Search for the cell housing the specified text and yield its (x, y) center coordinate. 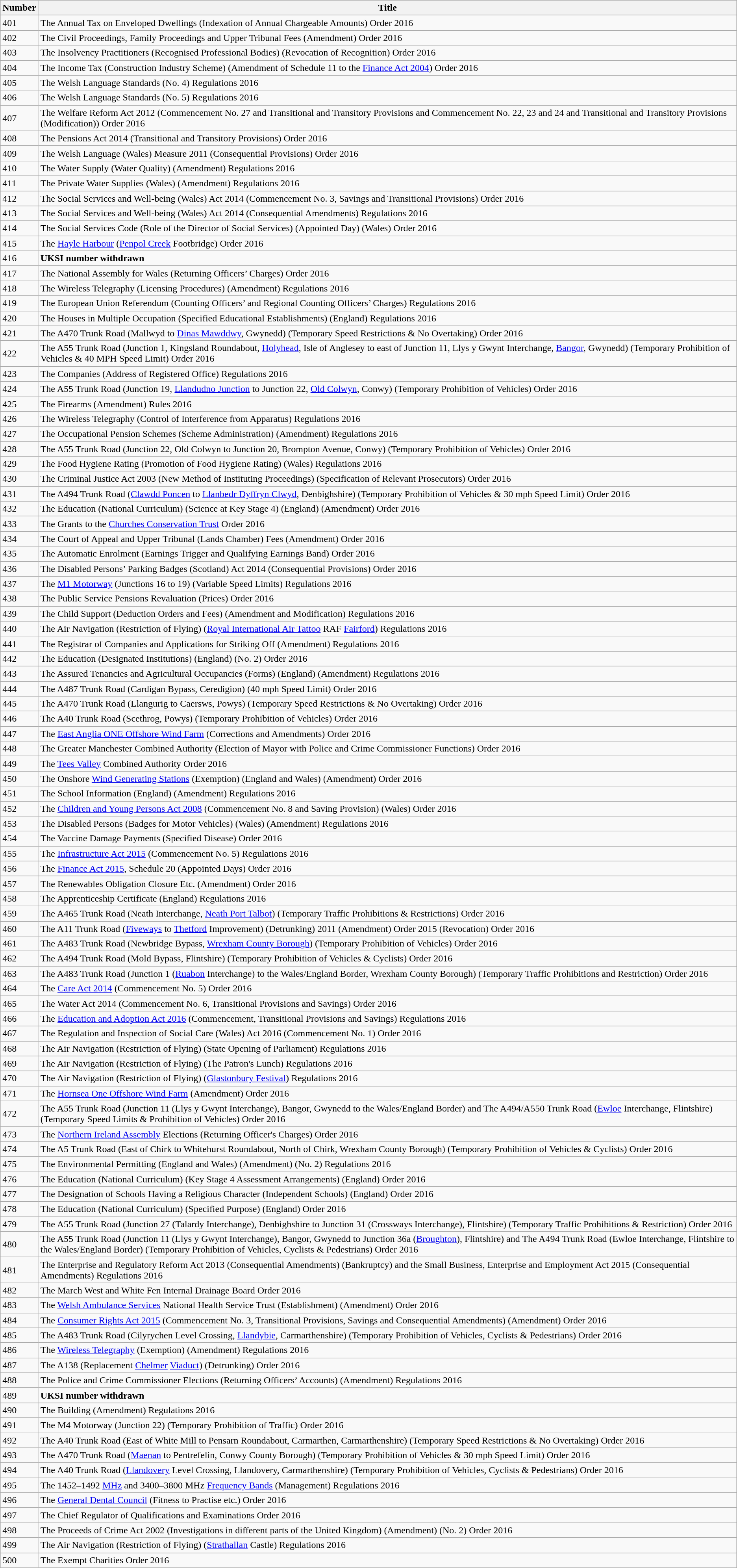
437 (19, 584)
453 (19, 824)
The Welsh Language Standards (No. 5) Regulations 2016 (387, 98)
485 (19, 1335)
The Apprenticeship Certificate (England) Regulations 2016 (387, 898)
447 (19, 734)
476 (19, 1179)
The A483 Trunk Road (Newbridge Bypass, Wrexham County Borough) (Temporary Prohibition of Vehicles) Order 2016 (387, 944)
The Education (National Curriculum) (Key Stage 4 Assessment Arrangements) (England) Order 2016 (387, 1179)
492 (19, 1440)
The Hornsea One Offshore Wind Farm (Amendment) Order 2016 (387, 1093)
432 (19, 509)
The Wireless Telegraphy (Exemption) (Amendment) Regulations 2016 (387, 1350)
The Water Act 2014 (Commencement No. 6, Transitional Provisions and Savings) Order 2016 (387, 1004)
The Care Act 2014 (Commencement No. 5) Order 2016 (387, 989)
474 (19, 1149)
458 (19, 898)
The Court of Appeal and Upper Tribunal (Lands Chamber) Fees (Amendment) Order 2016 (387, 539)
402 (19, 38)
The A138 (Replacement Chelmer Viaduct) (Detrunking) Order 2016 (387, 1365)
438 (19, 599)
459 (19, 913)
403 (19, 53)
The A11 Trunk Road (Fiveways to Thetford Improvement) (Detrunking) 2011 (Amendment) Order 2015 (Revocation) Order 2016 (387, 928)
407 (19, 118)
The A55 Trunk Road (Junction 19, Llandudno Junction to Junction 22, Old Colwyn, Conwy) (Temporary Prohibition of Vehicles) Order 2016 (387, 389)
The Welsh Language (Wales) Measure 2011 (Consequential Provisions) Order 2016 (387, 153)
The Hayle Harbour (Penpol Creek Footbridge) Order 2016 (387, 243)
471 (19, 1093)
484 (19, 1320)
410 (19, 168)
409 (19, 153)
The A465 Trunk Road (Neath Interchange, Neath Port Talbot) (Temporary Traffic Prohibitions & Restrictions) Order 2016 (387, 913)
444 (19, 689)
The Renewables Obligation Closure Etc. (Amendment) Order 2016 (387, 883)
488 (19, 1380)
The Disabled Persons’ Parking Badges (Scotland) Act 2014 (Consequential Provisions) Order 2016 (387, 569)
482 (19, 1290)
420 (19, 318)
The Private Water Supplies (Wales) (Amendment) Regulations 2016 (387, 183)
473 (19, 1134)
486 (19, 1350)
441 (19, 644)
Title (387, 8)
The Onshore Wind Generating Stations (Exemption) (England and Wales) (Amendment) Order 2016 (387, 779)
The Insolvency Practitioners (Recognised Professional Bodies) (Revocation of Recognition) Order 2016 (387, 53)
The Education (National Curriculum) (Science at Key Stage 4) (England) (Amendment) Order 2016 (387, 509)
The Education (Designated Institutions) (England) (No. 2) Order 2016 (387, 659)
The Environmental Permitting (England and Wales) (Amendment) (No. 2) Regulations 2016 (387, 1164)
The Consumer Rights Act 2015 (Commencement No. 3, Transitional Provisions, Savings and Consequential Amendments) (Amendment) Order 2016 (387, 1320)
456 (19, 868)
The Regulation and Inspection of Social Care (Wales) Act 2016 (Commencement No. 1) Order 2016 (387, 1034)
468 (19, 1048)
436 (19, 569)
The Civil Proceedings, Family Proceedings and Upper Tribunal Fees (Amendment) Order 2016 (387, 38)
430 (19, 479)
445 (19, 704)
489 (19, 1395)
463 (19, 974)
The Air Navigation (Restriction of Flying) (State Opening of Parliament) Regulations 2016 (387, 1048)
413 (19, 213)
The A487 Trunk Road (Cardigan Bypass, Ceredigion) (40 mph Speed Limit) Order 2016 (387, 689)
The General Dental Council (Fitness to Practise etc.) Order 2016 (387, 1500)
455 (19, 854)
483 (19, 1305)
The March West and White Fen Internal Drainage Board Order 2016 (387, 1290)
The Social Services and Well-being (Wales) Act 2014 (Commencement No. 3, Savings and Transitional Provisions) Order 2016 (387, 198)
The Companies (Address of Registered Office) Regulations 2016 (387, 374)
The Public Service Pensions Revaluation (Prices) Order 2016 (387, 599)
406 (19, 98)
429 (19, 464)
428 (19, 449)
481 (19, 1270)
401 (19, 23)
The Wireless Telegraphy (Control of Interference from Apparatus) Regulations 2016 (387, 419)
The Welsh Ambulance Services National Health Service Trust (Establishment) (Amendment) Order 2016 (387, 1305)
424 (19, 389)
460 (19, 928)
496 (19, 1500)
435 (19, 554)
The Child Support (Deduction Orders and Fees) (Amendment and Modification) Regulations 2016 (387, 614)
The Wireless Telegraphy (Licensing Procedures) (Amendment) Regulations 2016 (387, 288)
The Automatic Enrolment (Earnings Trigger and Qualifying Earnings Band) Order 2016 (387, 554)
415 (19, 243)
The Proceeds of Crime Act 2002 (Investigations in different parts of the United Kingdom) (Amendment) (No. 2) Order 2016 (387, 1530)
The Infrastructure Act 2015 (Commencement No. 5) Regulations 2016 (387, 854)
The Education (National Curriculum) (Specified Purpose) (England) Order 2016 (387, 1209)
The Finance Act 2015, Schedule 20 (Appointed Days) Order 2016 (387, 868)
452 (19, 809)
494 (19, 1470)
The Education and Adoption Act 2016 (Commencement, Transitional Provisions and Savings) Regulations 2016 (387, 1019)
431 (19, 494)
412 (19, 198)
The 1452–1492 MHz and 3400–3800 MHz Frequency Bands (Management) Regulations 2016 (387, 1485)
422 (19, 354)
The Annual Tax on Enveloped Dwellings (Indexation of Annual Chargeable Amounts) Order 2016 (387, 23)
The A40 Trunk Road (Scethrog, Powys) (Temporary Prohibition of Vehicles) Order 2016 (387, 719)
469 (19, 1063)
The East Anglia ONE Offshore Wind Farm (Corrections and Amendments) Order 2016 (387, 734)
451 (19, 794)
450 (19, 779)
408 (19, 138)
The Air Navigation (Restriction of Flying) (Glastonbury Festival) Regulations 2016 (387, 1078)
472 (19, 1114)
The A55 Trunk Road (Junction 22, Old Colwyn to Junction 20, Brompton Avenue, Conwy) (Temporary Prohibition of Vehicles) Order 2016 (387, 449)
499 (19, 1545)
500 (19, 1560)
479 (19, 1224)
The Northern Ireland Assembly Elections (Returning Officer's Charges) Order 2016 (387, 1134)
480 (19, 1245)
427 (19, 434)
462 (19, 959)
440 (19, 629)
495 (19, 1485)
454 (19, 839)
404 (19, 68)
446 (19, 719)
487 (19, 1365)
491 (19, 1425)
The National Assembly for Wales (Returning Officers’ Charges) Order 2016 (387, 273)
477 (19, 1194)
434 (19, 539)
The Occupational Pension Schemes (Scheme Administration) (Amendment) Regulations 2016 (387, 434)
The A470 Trunk Road (Mallwyd to Dinas Mawddwy, Gwynedd) (Temporary Speed Restrictions & No Overtaking) Order 2016 (387, 333)
478 (19, 1209)
470 (19, 1078)
The A494 Trunk Road (Mold Bypass, Flintshire) (Temporary Prohibition of Vehicles & Cyclists) Order 2016 (387, 959)
497 (19, 1515)
The A483 Trunk Road (Cilyrychen Level Crossing, Llandybie, Carmarthenshire) (Temporary Prohibition of Vehicles, Cyclists & Pedestrians) Order 2016 (387, 1335)
The M1 Motorway (Junctions 16 to 19) (Variable Speed Limits) Regulations 2016 (387, 584)
464 (19, 989)
The Vaccine Damage Payments (Specified Disease) Order 2016 (387, 839)
The School Information (England) (Amendment) Regulations 2016 (387, 794)
465 (19, 1004)
The A40 Trunk Road (East of White Mill to Pensarn Roundabout, Carmarthen, Carmarthenshire) (Temporary Speed Restrictions & No Overtaking) Order 2016 (387, 1440)
The Pensions Act 2014 (Transitional and Transitory Provisions) Order 2016 (387, 138)
475 (19, 1164)
The Social Services Code (Role of the Director of Social Services) (Appointed Day) (Wales) Order 2016 (387, 228)
443 (19, 674)
The Children and Young Persons Act 2008 (Commencement No. 8 and Saving Provision) (Wales) Order 2016 (387, 809)
416 (19, 258)
The Criminal Justice Act 2003 (New Method of Instituting Proceedings) (Specification of Relevant Prosecutors) Order 2016 (387, 479)
417 (19, 273)
The Income Tax (Construction Industry Scheme) (Amendment of Schedule 11 to the Finance Act 2004) Order 2016 (387, 68)
The Disabled Persons (Badges for Motor Vehicles) (Wales) (Amendment) Regulations 2016 (387, 824)
The Exempt Charities Order 2016 (387, 1560)
426 (19, 419)
421 (19, 333)
The European Union Referendum (Counting Officers’ and Regional Counting Officers’ Charges) Regulations 2016 (387, 303)
The Grants to the Churches Conservation Trust Order 2016 (387, 524)
The Chief Regulator of Qualifications and Examinations Order 2016 (387, 1515)
442 (19, 659)
467 (19, 1034)
The Water Supply (Water Quality) (Amendment) Regulations 2016 (387, 168)
498 (19, 1530)
439 (19, 614)
The Designation of Schools Having a Religious Character (Independent Schools) (England) Order 2016 (387, 1194)
The Social Services and Well-being (Wales) Act 2014 (Consequential Amendments) Regulations 2016 (387, 213)
414 (19, 228)
The A494 Trunk Road (Clawdd Poncen to Llanbedr Dyffryn Clwyd, Denbighshire) (Temporary Prohibition of Vehicles & 30 mph Speed Limit) Order 2016 (387, 494)
425 (19, 404)
The A470 Trunk Road (Llangurig to Caersws, Powys) (Temporary Speed Restrictions & No Overtaking) Order 2016 (387, 704)
The Food Hygiene Rating (Promotion of Food Hygiene Rating) (Wales) Regulations 2016 (387, 464)
The Tees Valley Combined Authority Order 2016 (387, 764)
The Building (Amendment) Regulations 2016 (387, 1410)
The Air Navigation (Restriction of Flying) (The Patron's Lunch) Regulations 2016 (387, 1063)
The Air Navigation (Restriction of Flying) (Royal International Air Tattoo RAF Fairford) Regulations 2016 (387, 629)
449 (19, 764)
405 (19, 83)
The Assured Tenancies and Agricultural Occupancies (Forms) (England) (Amendment) Regulations 2016 (387, 674)
457 (19, 883)
The Greater Manchester Combined Authority (Election of Mayor with Police and Crime Commissioner Functions) Order 2016 (387, 749)
493 (19, 1455)
448 (19, 749)
The Firearms (Amendment) Rules 2016 (387, 404)
411 (19, 183)
461 (19, 944)
The Welsh Language Standards (No. 4) Regulations 2016 (387, 83)
490 (19, 1410)
The Houses in Multiple Occupation (Specified Educational Establishments) (England) Regulations 2016 (387, 318)
The Registrar of Companies and Applications for Striking Off (Amendment) Regulations 2016 (387, 644)
The M4 Motorway (Junction 22) (Temporary Prohibition of Traffic) Order 2016 (387, 1425)
466 (19, 1019)
The A470 Trunk Road (Maenan to Pentrefelin, Conwy County Borough) (Temporary Prohibition of Vehicles & 30 mph Speed Limit) Order 2016 (387, 1455)
418 (19, 288)
The Air Navigation (Restriction of Flying) (Strathallan Castle) Regulations 2016 (387, 1545)
Number (19, 8)
The Police and Crime Commissioner Elections (Returning Officers’ Accounts) (Amendment) Regulations 2016 (387, 1380)
419 (19, 303)
The A40 Trunk Road (Llandovery Level Crossing, Llandovery, Carmarthenshire) (Temporary Prohibition of Vehicles, Cyclists & Pedestrians) Order 2016 (387, 1470)
423 (19, 374)
433 (19, 524)
